From the cell containing the given text, extract its center point as (X, Y) coordinate. 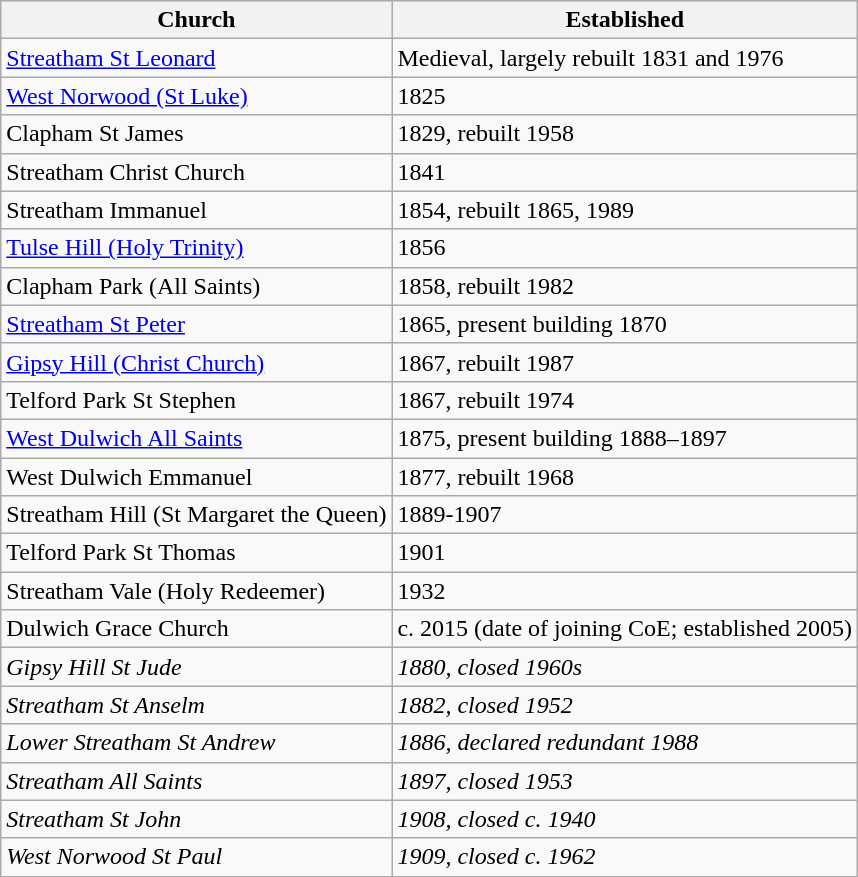
Telford Park St Thomas (196, 553)
Streatham St John (196, 819)
Streatham Hill (St Margaret the Queen) (196, 515)
1882, closed 1952 (625, 705)
1867, rebuilt 1987 (625, 362)
1829, rebuilt 1958 (625, 134)
1886, declared redundant 1988 (625, 743)
Streatham St Peter (196, 324)
Medieval, largely rebuilt 1831 and 1976 (625, 58)
1841 (625, 172)
Streatham Vale (Holy Redeemer) (196, 591)
Telford Park St Stephen (196, 400)
Clapham Park (All Saints) (196, 286)
1897, closed 1953 (625, 781)
Streatham All Saints (196, 781)
West Dulwich Emmanuel (196, 477)
Clapham St James (196, 134)
c. 2015 (date of joining CoE; established 2005) (625, 629)
West Dulwich All Saints (196, 438)
1867, rebuilt 1974 (625, 400)
Church (196, 20)
Dulwich Grace Church (196, 629)
Streatham St Leonard (196, 58)
1901 (625, 553)
Streatham Christ Church (196, 172)
1865, present building 1870 (625, 324)
1858, rebuilt 1982 (625, 286)
Gipsy Hill St Jude (196, 667)
1932 (625, 591)
Streatham Immanuel (196, 210)
1854, rebuilt 1865, 1989 (625, 210)
1880, closed 1960s (625, 667)
1875, present building 1888–1897 (625, 438)
Streatham St Anselm (196, 705)
West Norwood (St Luke) (196, 96)
Established (625, 20)
1877, rebuilt 1968 (625, 477)
1856 (625, 248)
1889-1907 (625, 515)
1909, closed c. 1962 (625, 857)
Gipsy Hill (Christ Church) (196, 362)
Lower Streatham St Andrew (196, 743)
1825 (625, 96)
1908, closed c. 1940 (625, 819)
West Norwood St Paul (196, 857)
Tulse Hill (Holy Trinity) (196, 248)
